Scan for the cell matching the given text and deliver its (X, Y) coordinate at center. 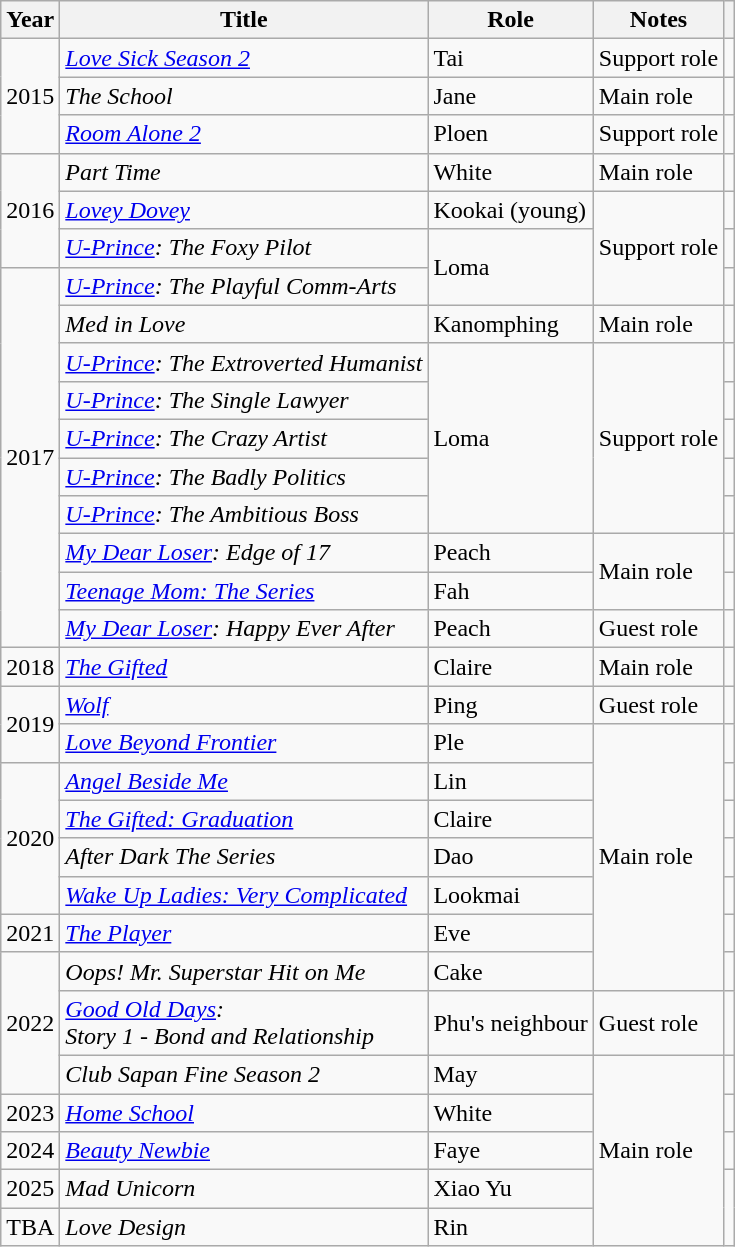
U-Prince: The Single Lawyer (244, 400)
The Gifted (244, 667)
Good Old Days:Story 1 - Bond and Relationship (244, 1022)
TBA (30, 1227)
2024 (30, 1151)
Lin (510, 781)
My Dear Loser: Happy Ever After (244, 629)
Lovey Dovey (244, 210)
U-Prince: The Ambitious Boss (244, 515)
U-Prince: The Playful Comm-Arts (244, 286)
U-Prince: The Badly Politics (244, 477)
2022 (30, 1022)
The School (244, 96)
Lookmai (510, 895)
2025 (30, 1189)
Mad Unicorn (244, 1189)
2017 (30, 458)
2023 (30, 1113)
Home School (244, 1113)
Love Design (244, 1227)
2016 (30, 210)
Med in Love (244, 324)
Room Alone 2 (244, 134)
Oops! Mr. Superstar Hit on Me (244, 971)
Fah (510, 591)
Rin (510, 1227)
Faye (510, 1151)
Role (510, 20)
Ping (510, 705)
2020 (30, 838)
Kookai (young) (510, 210)
Notes (658, 20)
Ploen (510, 134)
Ple (510, 743)
Year (30, 20)
Kanomphing (510, 324)
Teenage Mom: The Series (244, 591)
U-Prince: The Extroverted Humanist (244, 362)
The Player (244, 933)
U-Prince: The Foxy Pilot (244, 248)
2021 (30, 933)
Eve (510, 933)
Xiao Yu (510, 1189)
Part Time (244, 172)
Cake (510, 971)
Title (244, 20)
2015 (30, 96)
2019 (30, 724)
Club Sapan Fine Season 2 (244, 1074)
Phu's neighbour (510, 1022)
2018 (30, 667)
Beauty Newbie (244, 1151)
May (510, 1074)
Jane (510, 96)
Dao (510, 857)
Love Sick Season 2 (244, 58)
Wolf (244, 705)
The Gifted: Graduation (244, 819)
My Dear Loser: Edge of 17 (244, 553)
After Dark The Series (244, 857)
U-Prince: The Crazy Artist (244, 438)
Angel Beside Me (244, 781)
Wake Up Ladies: Very Complicated (244, 895)
Tai (510, 58)
Love Beyond Frontier (244, 743)
